For the text-containing cell, return its midpoint in [X, Y] coordinate format. 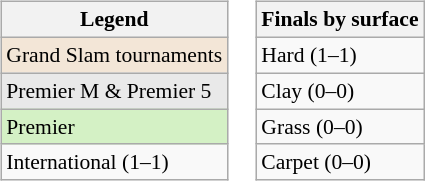
Premier M & Premier 5 [114, 91]
Premier [114, 127]
International (1–1) [114, 162]
Hard (1–1) [340, 55]
Carpet (0–0) [340, 162]
Grass (0–0) [340, 127]
Clay (0–0) [340, 91]
Grand Slam tournaments [114, 55]
Legend [114, 20]
Finals by surface [340, 20]
